Provide the (x, y) coordinate of the cell's center where the given text is located.  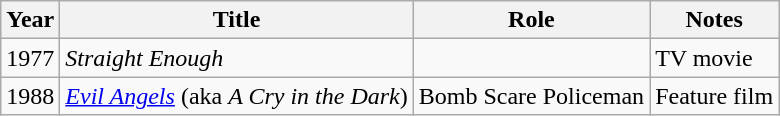
1977 (30, 58)
1988 (30, 96)
Straight Enough (236, 58)
Notes (714, 20)
Year (30, 20)
Role (531, 20)
TV movie (714, 58)
Bomb Scare Policeman (531, 96)
Feature film (714, 96)
Evil Angels (aka A Cry in the Dark) (236, 96)
Title (236, 20)
